Pinpoint the cell where the given text exists, returning its (X, Y) midpoint coordinate. 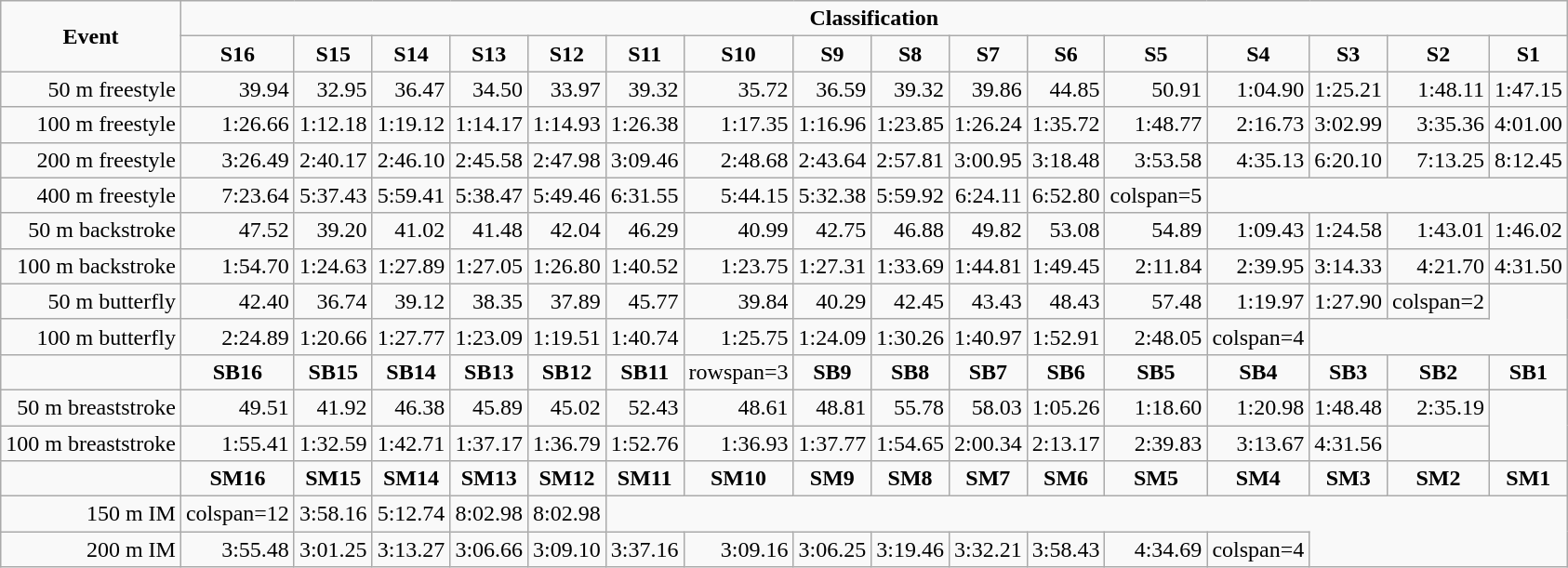
SB11 (644, 372)
SM7 (988, 479)
2:48.05 (1156, 337)
3:13.27 (411, 549)
SM1 (1528, 479)
1:19.51 (567, 337)
1:44.81 (988, 266)
S13 (489, 54)
1:26.24 (988, 125)
3:09.46 (644, 160)
1:24.58 (1349, 231)
1:25.75 (738, 337)
3:32.21 (988, 549)
S12 (567, 54)
40.29 (832, 301)
1:19.12 (411, 125)
S4 (1258, 54)
52.43 (644, 407)
41.92 (333, 407)
32.95 (333, 89)
36.74 (333, 301)
54.89 (1156, 231)
SM8 (910, 479)
SB9 (832, 372)
1:37.17 (489, 443)
100 m butterfly (91, 337)
S5 (1156, 54)
3:13.67 (1258, 443)
1:35.72 (1066, 125)
1:26.80 (567, 266)
6:52.80 (1066, 195)
1:18.60 (1156, 407)
5:12.74 (411, 514)
Event (91, 36)
1:27.77 (411, 337)
S11 (644, 54)
1:27.31 (832, 266)
35.72 (738, 89)
S2 (1439, 54)
colspan=12 (237, 514)
1:26.38 (644, 125)
1:25.21 (1349, 89)
3:09.16 (738, 549)
45.77 (644, 301)
34.50 (489, 89)
36.47 (411, 89)
S9 (832, 54)
100 m backstroke (91, 266)
S7 (988, 54)
2:39.83 (1156, 443)
46.38 (411, 407)
6:24.11 (988, 195)
1:36.93 (738, 443)
3:06.25 (832, 549)
3:26.49 (237, 160)
39.86 (988, 89)
5:59.92 (910, 195)
3:53.58 (1156, 160)
SB5 (1156, 372)
rowspan=3 (738, 372)
1:36.79 (567, 443)
1:27.89 (411, 266)
SM4 (1258, 479)
1:49.45 (1066, 266)
1:20.98 (1258, 407)
7:23.64 (237, 195)
2:45.58 (489, 160)
200 m freestyle (91, 160)
1:14.17 (489, 125)
SB6 (1066, 372)
45.02 (567, 407)
1:19.97 (1258, 301)
48.61 (738, 407)
8:12.45 (1528, 160)
49.82 (988, 231)
3:19.46 (910, 549)
1:54.70 (237, 266)
SM9 (832, 479)
42.45 (910, 301)
43.43 (988, 301)
55.78 (910, 407)
SB16 (237, 372)
3:00.95 (988, 160)
39.20 (333, 231)
2:43.64 (832, 160)
colspan=2 (1439, 301)
1:55.41 (237, 443)
1:20.66 (333, 337)
SM3 (1349, 479)
4:34.69 (1156, 549)
50.91 (1156, 89)
2:00.34 (988, 443)
SM11 (644, 479)
1:27.05 (489, 266)
3:18.48 (1066, 160)
SM2 (1439, 479)
SM16 (237, 479)
46.29 (644, 231)
44.85 (1066, 89)
39.12 (411, 301)
50 m backstroke (91, 231)
5:37.43 (333, 195)
3:37.16 (644, 549)
2:11.84 (1156, 266)
S3 (1349, 54)
1:12.18 (333, 125)
S6 (1066, 54)
1:43.01 (1439, 231)
SM14 (411, 479)
1:54.65 (910, 443)
5:59.41 (411, 195)
SB14 (411, 372)
41.48 (489, 231)
4:31.50 (1528, 266)
1:23.85 (910, 125)
SB4 (1258, 372)
38.35 (489, 301)
S1 (1528, 54)
1:14.93 (567, 125)
46.88 (910, 231)
2:48.68 (738, 160)
SM6 (1066, 479)
3:14.33 (1349, 266)
1:40.52 (644, 266)
2:24.89 (237, 337)
150 m IM (91, 514)
2:47.98 (567, 160)
200 m IM (91, 549)
SB15 (333, 372)
37.89 (567, 301)
1:24.63 (333, 266)
5:38.47 (489, 195)
SB13 (489, 372)
45.89 (489, 407)
1:48.77 (1156, 125)
1:40.97 (988, 337)
1:42.71 (411, 443)
1:30.26 (910, 337)
48.81 (832, 407)
2:40.17 (333, 160)
1:48.48 (1349, 407)
4:31.56 (1349, 443)
2:13.17 (1066, 443)
7:13.25 (1439, 160)
SM15 (333, 479)
1:26.66 (237, 125)
SB1 (1528, 372)
4:01.00 (1528, 125)
6:31.55 (644, 195)
5:44.15 (738, 195)
42.75 (832, 231)
3:01.25 (333, 549)
1:09.43 (1258, 231)
1:16.96 (832, 125)
39.94 (237, 89)
6:20.10 (1349, 160)
colspan=5 (1156, 195)
400 m freestyle (91, 195)
1:47.15 (1528, 89)
5:49.46 (567, 195)
48.43 (1066, 301)
4:21.70 (1439, 266)
3:06.66 (489, 549)
1:40.74 (644, 337)
Classification (874, 19)
1:37.77 (832, 443)
3:35.36 (1439, 125)
2:16.73 (1258, 125)
36.59 (832, 89)
S14 (411, 54)
33.97 (567, 89)
100 m freestyle (91, 125)
SB7 (988, 372)
1:23.09 (489, 337)
1:23.75 (738, 266)
1:04.90 (1258, 89)
40.99 (738, 231)
50 m freestyle (91, 89)
S8 (910, 54)
57.48 (1156, 301)
SB2 (1439, 372)
3:09.10 (567, 549)
2:57.81 (910, 160)
2:35.19 (1439, 407)
4:35.13 (1258, 160)
1:24.09 (832, 337)
42.40 (237, 301)
SB3 (1349, 372)
SM10 (738, 479)
47.52 (237, 231)
1:33.69 (910, 266)
3:55.48 (237, 549)
3:02.99 (1349, 125)
SM12 (567, 479)
S16 (237, 54)
2:39.95 (1258, 266)
S15 (333, 54)
50 m breaststroke (91, 407)
SB12 (567, 372)
50 m butterfly (91, 301)
1:52.91 (1066, 337)
1:46.02 (1528, 231)
42.04 (567, 231)
SM13 (489, 479)
58.03 (988, 407)
S10 (738, 54)
5:32.38 (832, 195)
SM5 (1156, 479)
49.51 (237, 407)
1:27.90 (1349, 301)
1:52.76 (644, 443)
1:48.11 (1439, 89)
53.08 (1066, 231)
100 m breaststroke (91, 443)
3:58.16 (333, 514)
1:17.35 (738, 125)
1:05.26 (1066, 407)
2:46.10 (411, 160)
41.02 (411, 231)
SB8 (910, 372)
39.84 (738, 301)
1:32.59 (333, 443)
3:58.43 (1066, 549)
